For the text-containing cell, return its midpoint in [X, Y] coordinate format. 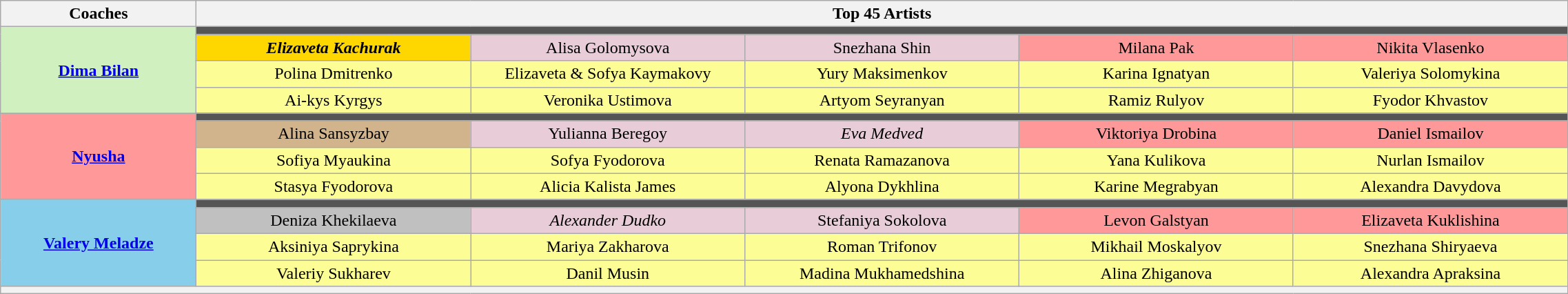
Alyona Dykhlina [882, 186]
Elizaveta Kachurak [334, 48]
Daniel Ismailov [1430, 134]
Sofiya Myaukina [334, 160]
Danil Musin [608, 273]
Alina Zhiganova [1157, 273]
Yulianna Beregoy [608, 134]
Veronika Ustimova [608, 100]
Aksiniya Saprykina [334, 246]
Karine Megrabyan [1157, 186]
Polina Dmitrenko [334, 74]
Renata Ramazanova [882, 160]
Coaches [99, 14]
Snezhana Shin [882, 48]
Nyusha [99, 156]
Alisa Golomysova [608, 48]
Eva Medved [882, 134]
Viktoriya Drobina [1157, 134]
Mariya Zakharova [608, 246]
Fyodor Khvastov [1430, 100]
Sofya Fyodorova [608, 160]
Alexandra Apraksina [1430, 273]
Nurlan Ismailov [1430, 160]
Yana Kulikova [1157, 160]
Alicia Kalista James [608, 186]
Valeriya Solomykina [1430, 74]
Madina Mukhamedshina [882, 273]
Alina Sansyzbay [334, 134]
Snezhana Shiryaeva [1430, 246]
Alexandra Davydova [1430, 186]
Ai-kys Kyrgys [334, 100]
Milana Pak [1157, 48]
Ramiz Rulyov [1157, 100]
Top 45 Artists [882, 14]
Roman Trifonov [882, 246]
Alexander Dudko [608, 220]
Yury Maksimenkov [882, 74]
Elizaveta & Sofya Kaymakovy [608, 74]
Stefaniya Sokolova [882, 220]
Artyom Seyranyan [882, 100]
Mikhail Moskalyov [1157, 246]
Valery Meladze [99, 243]
Levon Galstyan [1157, 220]
Dima Bilan [99, 70]
Nikita Vlasenko [1430, 48]
Stasya Fyodorova [334, 186]
Karina Ignatyan [1157, 74]
Elizaveta Kuklishina [1430, 220]
Valeriy Sukharev [334, 273]
Deniza Khekilaeva [334, 220]
